Detect which cell encompasses the target text, then output its (x, y) center coordinate. 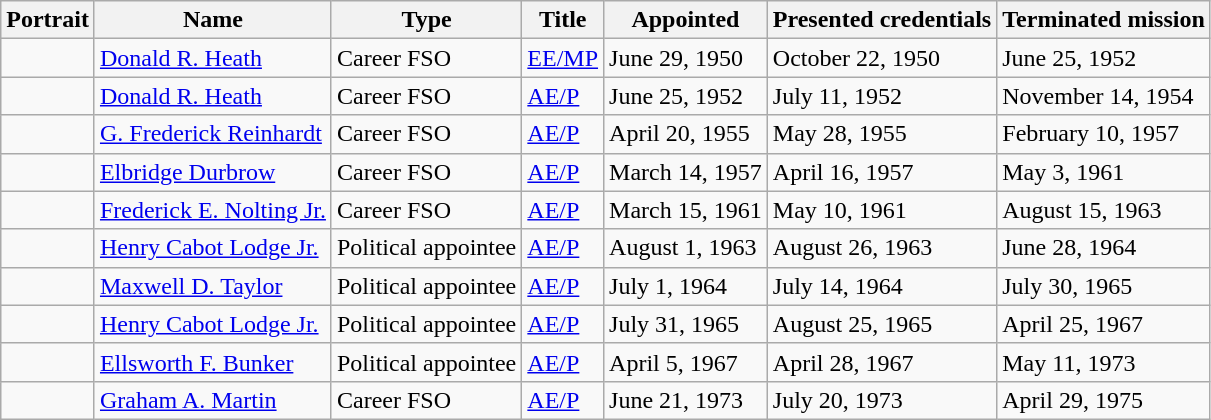
April 5, 1967 (686, 362)
June 29, 1950 (686, 58)
G. Frederick Reinhardt (212, 134)
July 30, 1965 (1104, 286)
March 14, 1957 (686, 172)
June 28, 1964 (1104, 248)
May 10, 1961 (882, 210)
Type (426, 20)
February 10, 1957 (1104, 134)
Title (563, 20)
April 28, 1967 (882, 362)
Frederick E. Nolting Jr. (212, 210)
Appointed (686, 20)
October 22, 1950 (882, 58)
Presented credentials (882, 20)
Maxwell D. Taylor (212, 286)
EE/MP (563, 58)
April 25, 1967 (1104, 324)
May 28, 1955 (882, 134)
Graham A. Martin (212, 400)
Name (212, 20)
June 21, 1973 (686, 400)
July 11, 1952 (882, 96)
July 14, 1964 (882, 286)
April 20, 1955 (686, 134)
August 15, 1963 (1104, 210)
May 11, 1973 (1104, 362)
July 20, 1973 (882, 400)
August 26, 1963 (882, 248)
August 1, 1963 (686, 248)
August 25, 1965 (882, 324)
Ellsworth F. Bunker (212, 362)
November 14, 1954 (1104, 96)
March 15, 1961 (686, 210)
April 29, 1975 (1104, 400)
Elbridge Durbrow (212, 172)
Terminated mission (1104, 20)
May 3, 1961 (1104, 172)
July 31, 1965 (686, 324)
April 16, 1957 (882, 172)
Portrait (48, 20)
July 1, 1964 (686, 286)
